Identify which cell holds the provided text, then report its [x, y] central coordinate. 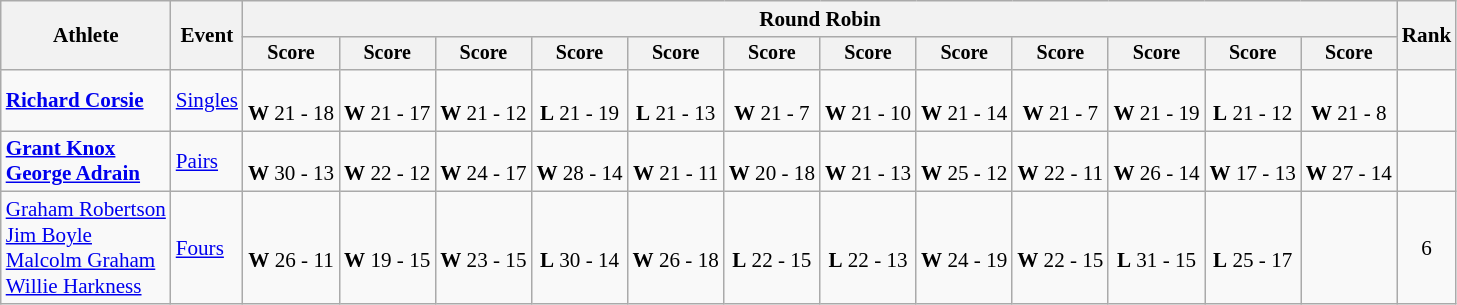
L 22 - 13 [868, 248]
W 26 - 18 [676, 248]
W 23 - 15 [483, 248]
L 30 - 14 [579, 248]
L 31 - 15 [1156, 248]
W 21 - 13 [868, 162]
Richard Corsie [86, 100]
W 17 - 13 [1253, 162]
Round Robin [820, 18]
W 27 - 14 [1349, 162]
W 21 - 10 [868, 100]
W 21 - 11 [676, 162]
W 26 - 11 [291, 248]
Event [207, 36]
Pairs [207, 162]
W 24 - 17 [483, 162]
W 21 - 14 [964, 100]
W 22 - 11 [1060, 162]
W 21 - 19 [1156, 100]
6 [1426, 248]
W 19 - 15 [387, 248]
W 20 - 18 [772, 162]
W 21 - 8 [1349, 100]
L 21 - 13 [676, 100]
Fours [207, 248]
L 25 - 17 [1253, 248]
Rank [1426, 36]
Graham RobertsonJim BoyleMalcolm GrahamWillie Harkness [86, 248]
W 21 - 17 [387, 100]
W 22 - 15 [1060, 248]
W 25 - 12 [964, 162]
Grant KnoxGeorge Adrain [86, 162]
W 26 - 14 [1156, 162]
W 21 - 12 [483, 100]
W 30 - 13 [291, 162]
W 28 - 14 [579, 162]
W 22 - 12 [387, 162]
W 21 - 18 [291, 100]
Athlete [86, 36]
L 21 - 12 [1253, 100]
Singles [207, 100]
L 21 - 19 [579, 100]
L 22 - 15 [772, 248]
W 24 - 19 [964, 248]
